Search for the cell housing the specified text and yield its [x, y] center coordinate. 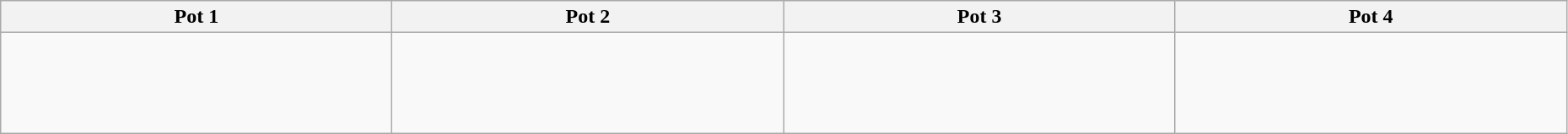
Pot 4 [1371, 17]
Pot 2 [588, 17]
Pot 1 [197, 17]
Pot 3 [979, 17]
